Return (x, y) of the center of cell containing provided text 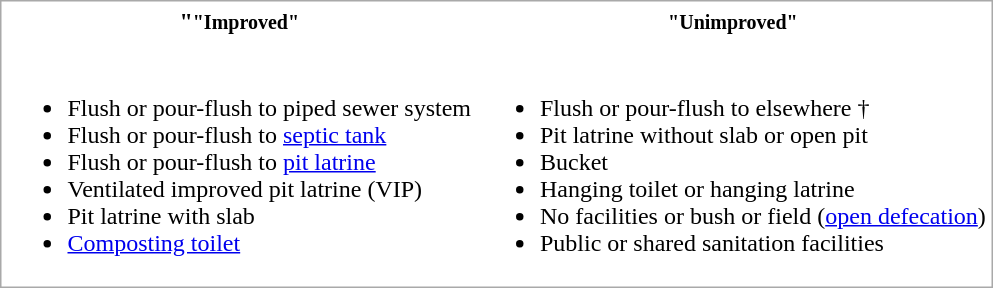
""Improved" (238, 20)
"Unimproved" (733, 20)
